From the cell containing the given text, extract its center point as [x, y] coordinate. 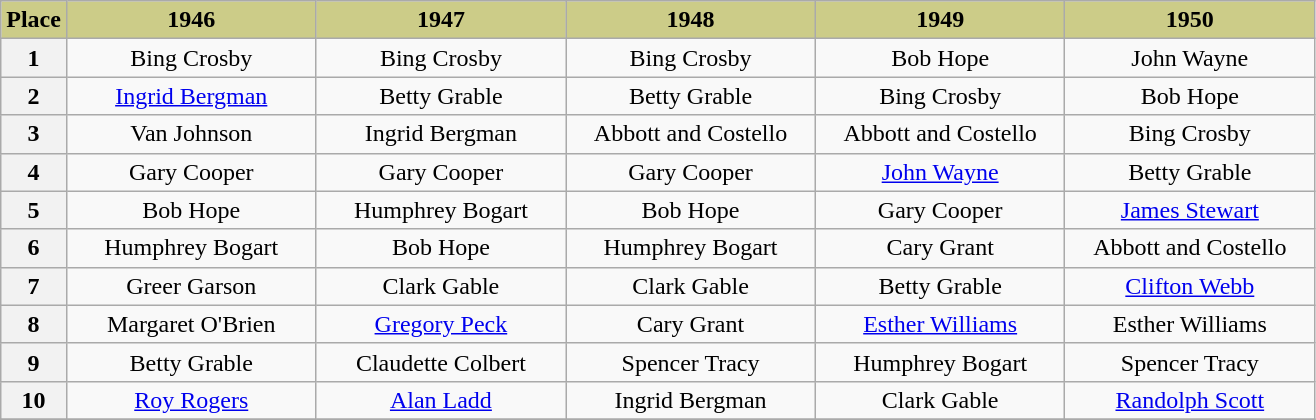
Place [34, 20]
1 [34, 58]
1947 [441, 20]
Greer Garson [191, 286]
1948 [691, 20]
4 [34, 172]
9 [34, 362]
3 [34, 134]
7 [34, 286]
8 [34, 324]
5 [34, 210]
Gregory Peck [441, 324]
1949 [940, 20]
Randolph Scott [1190, 400]
Clifton Webb [1190, 286]
Margaret O'Brien [191, 324]
James Stewart [1190, 210]
Alan Ladd [441, 400]
Roy Rogers [191, 400]
Claudette Colbert [441, 362]
1946 [191, 20]
6 [34, 248]
Van Johnson [191, 134]
1950 [1190, 20]
2 [34, 96]
10 [34, 400]
